Return [x, y] of the center of cell containing provided text 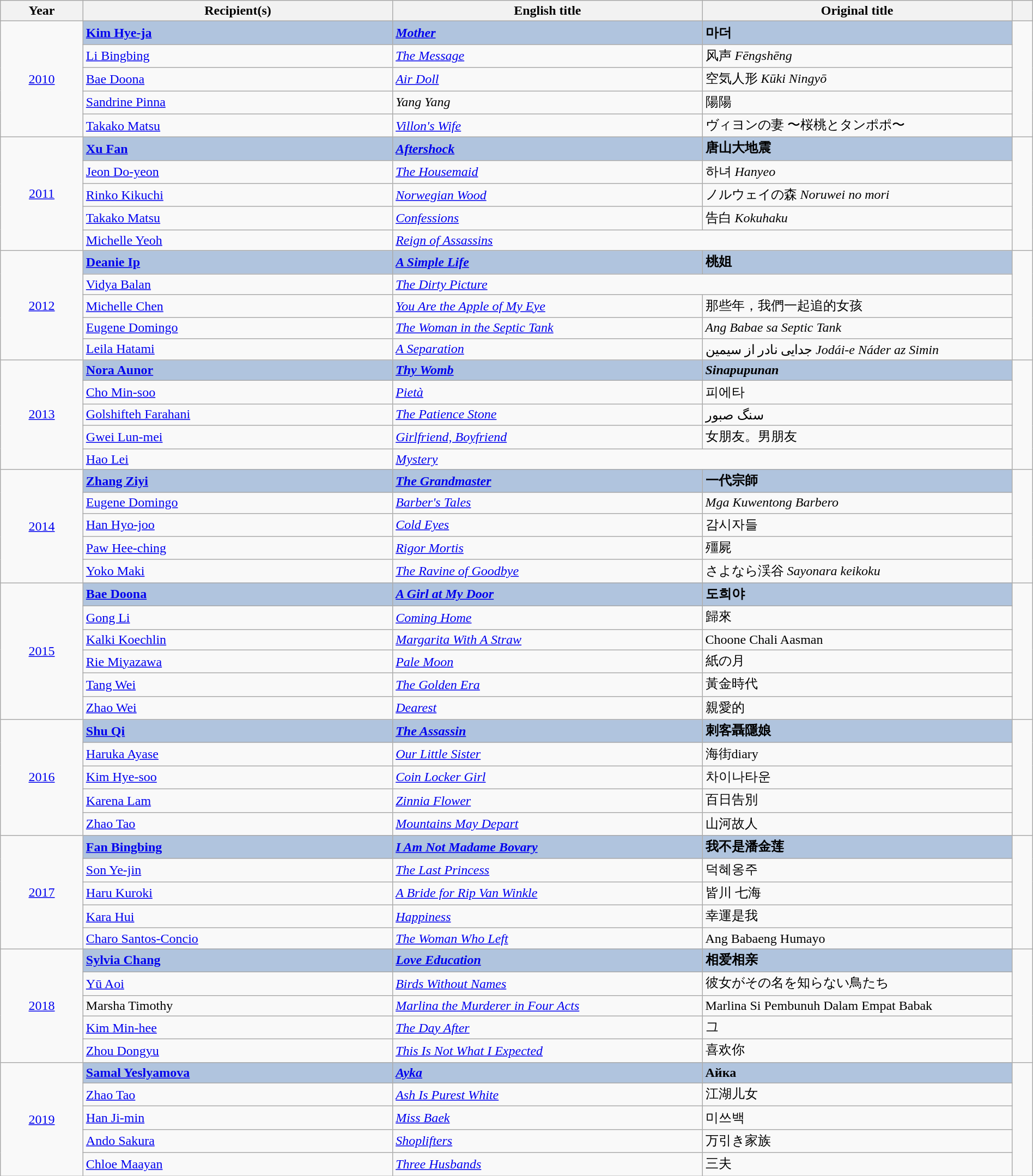
Ang Babae sa Septic Tank [857, 328]
唐山大地震 [857, 149]
Michelle Chen [238, 306]
그 [857, 1027]
Golshifteh Farahani [238, 415]
三夫 [857, 1165]
A Simple Life [548, 263]
The Woman in the Septic Tank [548, 328]
피에타 [857, 392]
You Are the Apple of My Eye [548, 306]
Kim Min-hee [238, 1027]
Gong Li [238, 618]
皆川 七海 [857, 893]
Reign of Assassins [703, 240]
2015 [42, 651]
Kara Hui [238, 916]
Dearest [548, 708]
Hao Lei [238, 459]
殭屍 [857, 548]
Nora Aunor [238, 370]
A Separation [548, 349]
Sandrine Pinna [238, 102]
ヴィヨンの妻 〜桜桃とタンポポ〜 [857, 125]
Yū Aoi [238, 984]
Shoplifters [548, 1141]
Tang Wei [238, 685]
Shu Qi [238, 731]
Villon's Wife [548, 125]
一代宗師 [857, 482]
Michelle Yeoh [238, 240]
Han Ji-min [238, 1118]
차이나타운 [857, 778]
The Dirty Picture [703, 284]
덕혜옹주 [857, 870]
Haru Kuroki [238, 893]
Cold Eyes [548, 525]
Thy Womb [548, 370]
Happiness [548, 916]
Chloe Maayan [238, 1165]
黃金時代 [857, 685]
Coming Home [548, 618]
万引き家族 [857, 1141]
Ayka [548, 1073]
Original title [857, 11]
相爱相亲 [857, 961]
Kim Hye-soo [238, 778]
The Patience Stone [548, 415]
Margarita With A Straw [548, 639]
سنگ صبور [857, 415]
幸運是我 [857, 916]
陽陽 [857, 102]
I Am Not Madame Bovary [548, 848]
彼女がその名を知らない鳥たち [857, 984]
Recipient(s) [238, 11]
Rigor Mortis [548, 548]
A Girl at My Door [548, 595]
2014 [42, 526]
Vidya Balan [238, 284]
2017 [42, 892]
This Is Not What I Expected [548, 1051]
2013 [42, 415]
Our Little Sister [548, 754]
Fan Bingbing [238, 848]
Cho Min-soo [238, 392]
Charo Santos-Concio [238, 939]
海街diary [857, 754]
Aftershock [548, 149]
Barber's Tales [548, 503]
Xu Fan [238, 149]
歸來 [857, 618]
감시자들 [857, 525]
桃姐 [857, 263]
2016 [42, 778]
The Golden Era [548, 685]
Ando Sakura [238, 1141]
The Last Princess [548, 870]
2010 [42, 80]
미쓰백 [857, 1118]
English title [548, 11]
那些年，我們一起追的女孩 [857, 306]
The Housemaid [548, 172]
Rie Miyazawa [238, 661]
Choone Chali Aasman [857, 639]
하녀 Hanyeo [857, 172]
Coin Locker Girl [548, 778]
Zhao Wei [238, 708]
Confessions [548, 218]
喜欢你 [857, 1051]
空気人形 Kūki Ningyō [857, 80]
我不是潘金莲 [857, 848]
Zhou Dongyu [238, 1051]
Ang Babaeng Humayo [857, 939]
女朋友。男朋友 [857, 437]
Leila Hatami [238, 349]
百日告別 [857, 801]
Girlfriend, Boyfriend [548, 437]
ノルウェイの森 Noruwei no mori [857, 195]
2012 [42, 305]
Ash Is Purest White [548, 1095]
Mga Kuwentong Barbero [857, 503]
Marlina the Murderer in Four Acts [548, 1006]
刺客聶隱娘 [857, 731]
Li Bingbing [238, 56]
Paw Hee-ching [238, 548]
Kim Hye-ja [238, 33]
The Ravine of Goodbye [548, 571]
Air Doll [548, 80]
Miss Baek [548, 1118]
Year [42, 11]
Samal Yeslyamova [238, 1073]
The Assassin [548, 731]
Karena Lam [238, 801]
The Woman Who Left [548, 939]
도희야 [857, 595]
جدایی نادر از سیمین Jodái-e Náder az Simin [857, 349]
Kalki Koechlin [238, 639]
Three Husbands [548, 1165]
Yang Yang [548, 102]
Haruka Ayase [238, 754]
2011 [42, 194]
Jeon Do-yeon [238, 172]
Love Education [548, 961]
紙の月 [857, 661]
Pale Moon [548, 661]
Marsha Timothy [238, 1006]
2018 [42, 1006]
さよなら渓谷 Sayonara keikoku [857, 571]
The Grandmaster [548, 482]
Mystery [703, 459]
Yoko Maki [238, 571]
告白 Kokuhaku [857, 218]
2019 [42, 1119]
Gwei Lun-mei [238, 437]
山河故人 [857, 824]
Mother [548, 33]
Rinko Kikuchi [238, 195]
Sylvia Chang [238, 961]
Birds Without Names [548, 984]
마더 [857, 33]
Marlina Si Pembunuh Dalam Empat Babak [857, 1006]
Norwegian Wood [548, 195]
The Day After [548, 1027]
Sinapupunan [857, 370]
Pietà [548, 392]
风声 Fēngshēng [857, 56]
Айка [857, 1073]
親愛的 [857, 708]
The Message [548, 56]
Han Hyo-joo [238, 525]
江湖儿女 [857, 1095]
A Bride for Rip Van Winkle [548, 893]
Deanie Ip [238, 263]
Son Ye-jin [238, 870]
Mountains May Depart [548, 824]
Zinnia Flower [548, 801]
Zhang Ziyi [238, 482]
